From the cell containing the given text, extract its center point as [X, Y] coordinate. 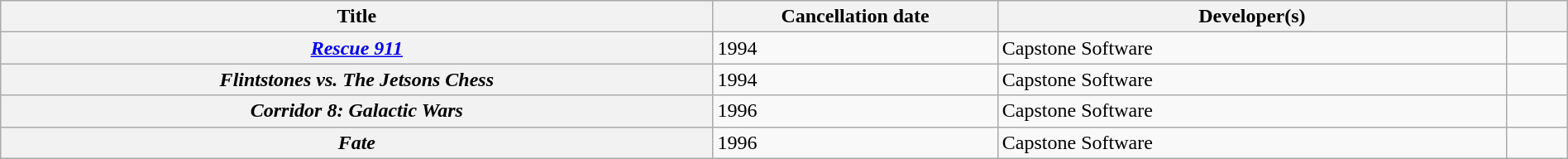
Rescue 911 [357, 48]
Cancellation date [855, 17]
Title [357, 17]
Fate [357, 142]
Flintstones vs. The Jetsons Chess [357, 79]
Developer(s) [1252, 17]
Corridor 8: Galactic Wars [357, 111]
